Capture the cell that displays the provided text and extract its (X, Y) central coordinate. 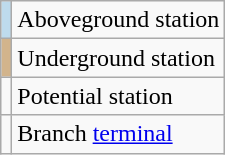
Underground station (118, 58)
Potential station (118, 96)
Branch terminal (118, 134)
Aboveground station (118, 20)
